Output the [x, y] coordinate of the center of the cell containing the given text.  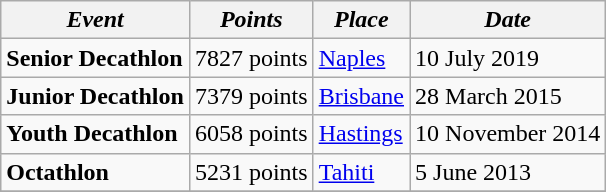
Place [361, 20]
Date [508, 20]
Points [251, 20]
Tahiti [361, 172]
7827 points [251, 58]
10 November 2014 [508, 134]
6058 points [251, 134]
Junior Decathlon [96, 96]
Hastings [361, 134]
Youth Decathlon [96, 134]
Octathlon [96, 172]
Event [96, 20]
Brisbane [361, 96]
10 July 2019 [508, 58]
7379 points [251, 96]
5231 points [251, 172]
Senior Decathlon [96, 58]
28 March 2015 [508, 96]
Naples [361, 58]
5 June 2013 [508, 172]
